Locate the cell with the specified text and output its [X, Y] center coordinate. 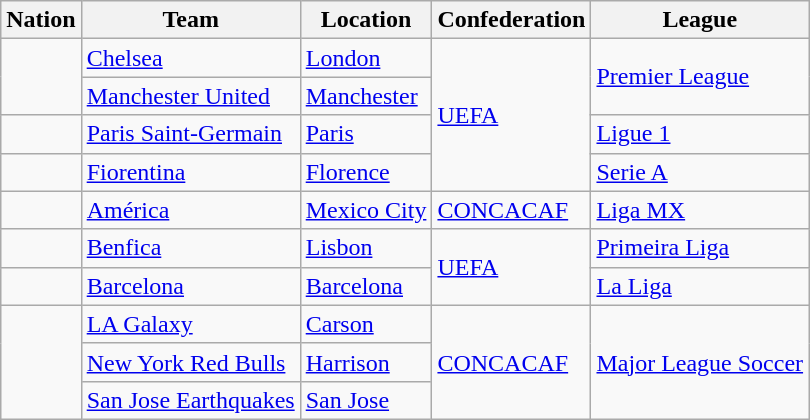
LA Galaxy [190, 324]
Benfica [190, 248]
Paris [366, 134]
San Jose Earthquakes [190, 400]
Nation [41, 20]
Fiorentina [190, 172]
Carson [366, 324]
San Jose [366, 400]
Primeira Liga [700, 248]
Manchester United [190, 96]
América [190, 210]
League [700, 20]
Ligue 1 [700, 134]
New York Red Bulls [190, 362]
Team [190, 20]
Florence [366, 172]
La Liga [700, 286]
Lisbon [366, 248]
Liga MX [700, 210]
Paris Saint-Germain [190, 134]
Mexico City [366, 210]
Harrison [366, 362]
London [366, 58]
Serie A [700, 172]
Location [366, 20]
Premier League [700, 77]
Confederation [512, 20]
Major League Soccer [700, 362]
Chelsea [190, 58]
Manchester [366, 96]
